Return the [X, Y] coordinate for the center point of the cell that contains the specified text.  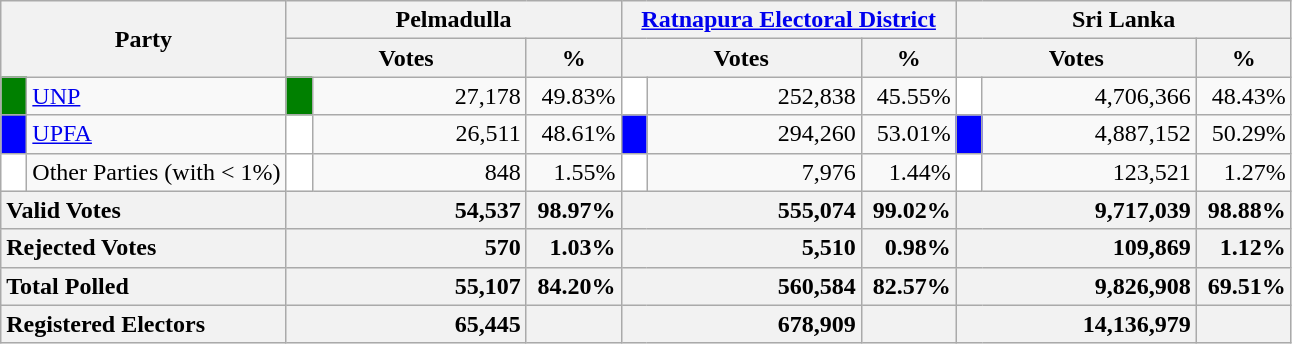
Pelmadulla [454, 20]
4,706,366 [1089, 96]
1.12% [1244, 248]
45.55% [908, 96]
69.51% [1244, 286]
50.29% [1244, 134]
252,838 [754, 96]
Sri Lanka [1124, 20]
1.03% [574, 248]
Total Polled [144, 286]
53.01% [908, 134]
55,107 [406, 286]
UNP [156, 96]
48.61% [574, 134]
54,537 [406, 210]
1.44% [908, 172]
99.02% [908, 210]
294,260 [754, 134]
Valid Votes [144, 210]
98.88% [1244, 210]
555,074 [741, 210]
570 [406, 248]
9,826,908 [1076, 286]
65,445 [406, 324]
123,521 [1089, 172]
0.98% [908, 248]
678,909 [741, 324]
7,976 [754, 172]
9,717,039 [1076, 210]
Rejected Votes [144, 248]
560,584 [741, 286]
84.20% [574, 286]
14,136,979 [1076, 324]
Other Parties (with < 1%) [156, 172]
Party [144, 39]
5,510 [741, 248]
49.83% [574, 96]
4,887,152 [1089, 134]
UPFA [156, 134]
1.27% [1244, 172]
98.97% [574, 210]
48.43% [1244, 96]
82.57% [908, 286]
26,511 [419, 134]
848 [419, 172]
109,869 [1076, 248]
27,178 [419, 96]
Registered Electors [144, 324]
Ratnapura Electoral District [788, 20]
1.55% [574, 172]
